Return (X, Y) of the center of cell containing provided text 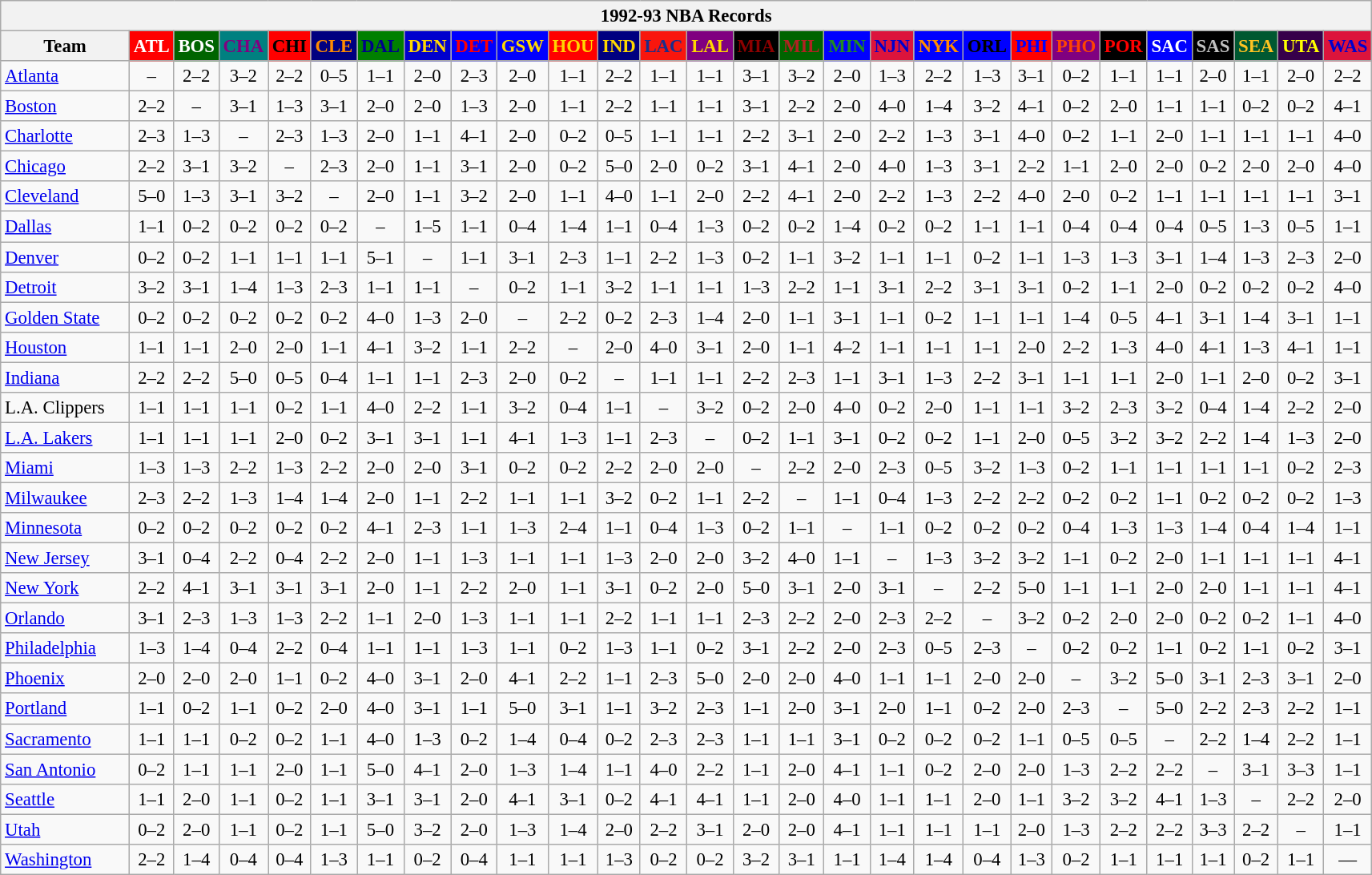
Utah (66, 829)
UTA (1301, 46)
DET (474, 46)
Portland (66, 709)
NYK (939, 46)
— (1348, 860)
CHA (243, 46)
Orlando (66, 619)
IND (619, 46)
ORL (987, 46)
1992-93 NBA Records (686, 16)
5–1 (381, 257)
New Jersey (66, 558)
Indiana (66, 377)
Team (66, 46)
Philadelphia (66, 648)
Detroit (66, 287)
San Antonio (66, 769)
Cleveland (66, 196)
Sacramento (66, 739)
DAL (381, 46)
Atlanta (66, 76)
CHI (289, 46)
SEA (1256, 46)
MIA (756, 46)
New York (66, 588)
LAC (663, 46)
Dallas (66, 227)
SAC (1169, 46)
L.A. Clippers (66, 408)
1–5 (428, 227)
Charlotte (66, 136)
Denver (66, 257)
2–4 (573, 528)
BOS (196, 46)
Seattle (66, 799)
Milwaukee (66, 498)
4–2 (847, 347)
Chicago (66, 167)
DEN (428, 46)
MIL (802, 46)
WAS (1348, 46)
L.A. Lakers (66, 437)
ATL (151, 46)
SAS (1213, 46)
Golden State (66, 317)
GSW (522, 46)
NJN (892, 46)
HOU (573, 46)
Minnesota (66, 528)
PHI (1032, 46)
Houston (66, 347)
PHO (1076, 46)
Miami (66, 468)
Phoenix (66, 679)
MIN (847, 46)
POR (1123, 46)
LAL (710, 46)
Boston (66, 107)
CLE (333, 46)
Washington (66, 860)
